Pinpoint the cell where the given text exists, returning its (x, y) midpoint coordinate. 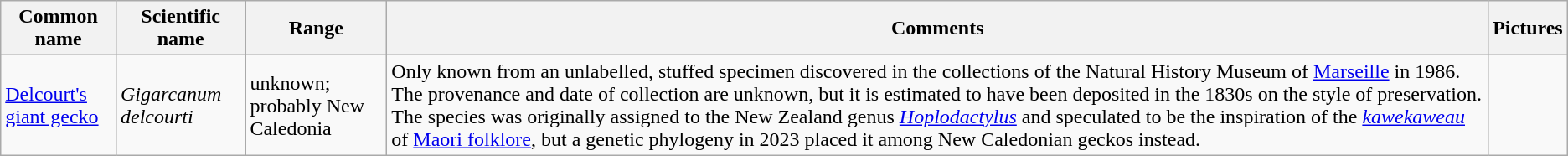
Range (317, 29)
Scientific name (180, 29)
Comments (938, 29)
Common name (59, 29)
Pictures (1528, 29)
Delcourt's giant gecko (59, 106)
unknown; probably New Caledonia (317, 106)
Gigarcanum delcourti (180, 106)
